Return the (X, Y) coordinate for the center point of the cell that contains the specified text.  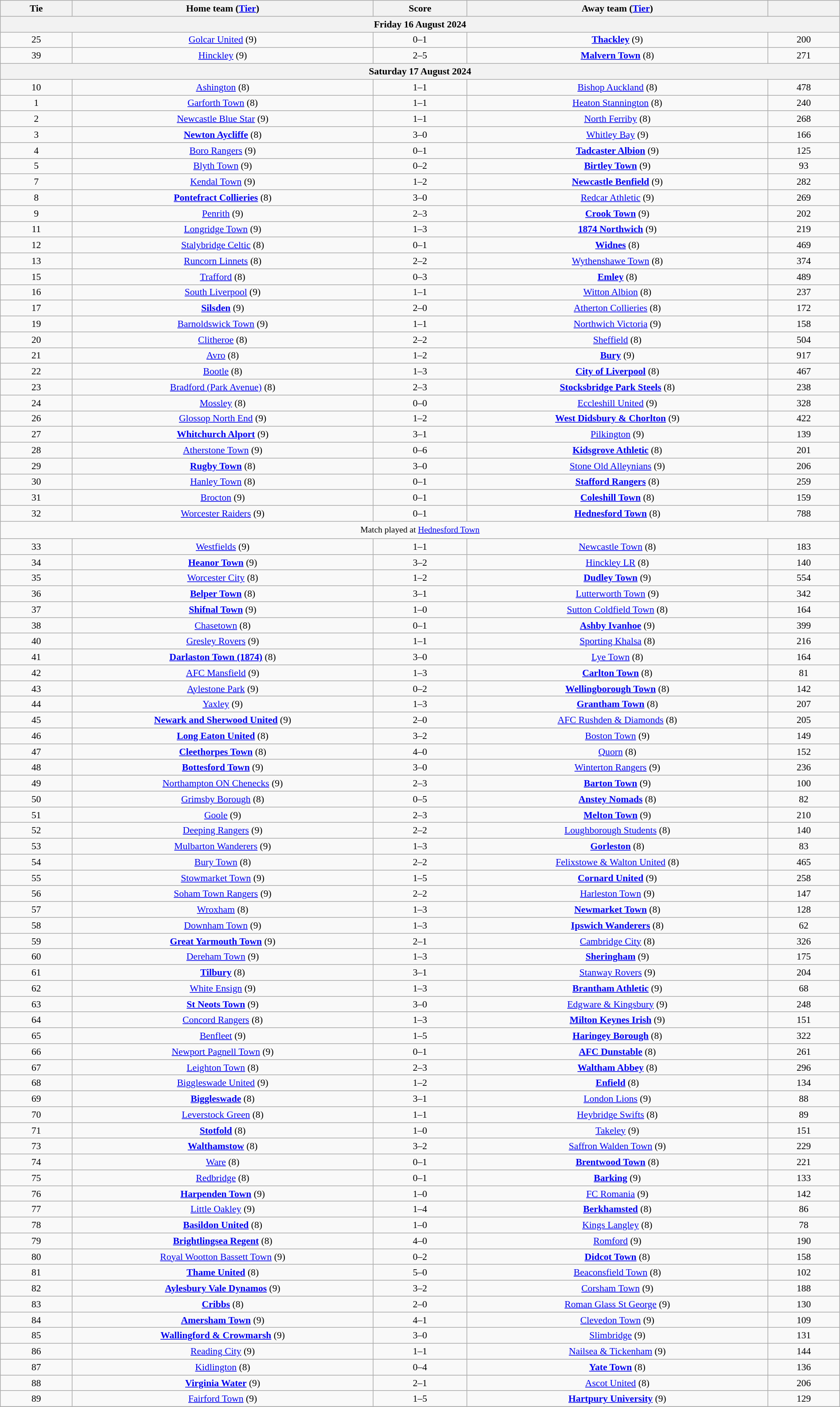
AFC Dunstable (8) (618, 1052)
Glossop North End (9) (222, 419)
Dudley Town (9) (618, 578)
57 (36, 909)
Heanor Town (9) (222, 563)
Northampton ON Chenecks (9) (222, 783)
Coleshill Town (8) (618, 498)
30 (36, 482)
2 (36, 119)
Newcastle Blue Star (9) (222, 119)
59 (36, 941)
Dereham Town (9) (222, 957)
Brentwood Town (8) (618, 1162)
Slimbridge (9) (618, 1336)
23 (36, 387)
Kings Langley (8) (618, 1225)
Reading City (9) (222, 1352)
202 (804, 214)
Hinckley LR (8) (618, 563)
917 (804, 356)
Stanway Rovers (9) (618, 973)
Harleston Town (9) (618, 894)
AFC Mansfield (9) (222, 673)
69 (36, 1099)
Felixstowe & Walton United (8) (618, 862)
Royal Wootton Bassett Town (9) (222, 1257)
70 (36, 1115)
478 (804, 87)
Leverstock Green (8) (222, 1115)
125 (804, 151)
Great Yarmouth Town (9) (222, 941)
Benfleet (9) (222, 1036)
Brightlingsea Regent (8) (222, 1241)
Mossley (8) (222, 403)
Thackley (9) (618, 40)
Malvern Town (8) (618, 56)
Friday 16 August 2024 (420, 24)
Bradford (Park Avenue) (8) (222, 387)
Virginia Water (9) (222, 1383)
19 (36, 324)
St Neots Town (9) (222, 1004)
Score (420, 8)
Leighton Town (8) (222, 1068)
Edgware & Kingsbury (9) (618, 1004)
Brantham Athletic (9) (618, 989)
183 (804, 547)
Nailsea & Tickenham (9) (618, 1352)
Melton Town (9) (618, 815)
Corsham Town (9) (618, 1288)
71 (36, 1131)
76 (36, 1194)
109 (804, 1320)
West Didsbury & Chorlton (9) (618, 419)
26 (36, 419)
Cambridge City (8) (618, 941)
268 (804, 119)
Atherstone Town (9) (222, 451)
102 (804, 1273)
Hanley Town (8) (222, 482)
33 (36, 547)
Blyth Town (9) (222, 166)
Cornard United (9) (618, 878)
36 (36, 594)
Newton Aycliffe (8) (222, 135)
Redbridge (8) (222, 1178)
Lutterworth Town (9) (618, 594)
Hartpury University (9) (618, 1399)
5 (36, 166)
100 (804, 783)
21 (36, 356)
8 (36, 198)
133 (804, 1178)
Mulbarton Wanderers (9) (222, 847)
Wallingford & Crowmarsh (9) (222, 1336)
Quorn (8) (618, 752)
467 (804, 372)
238 (804, 387)
Darlaston Town (1874) (8) (222, 657)
201 (804, 451)
Brocton (9) (222, 498)
Pilkington (9) (618, 435)
Penrith (9) (222, 214)
149 (804, 736)
Stone Old Alleynians (9) (618, 466)
248 (804, 1004)
Emley (8) (618, 277)
Northwich Victoria (9) (618, 324)
240 (804, 103)
29 (36, 466)
Rugby Town (8) (222, 466)
Longridge Town (9) (222, 229)
Avro (8) (222, 356)
24 (36, 403)
Yaxley (9) (222, 704)
Boro Rangers (9) (222, 151)
AFC Rushden & Diamonds (8) (618, 720)
87 (36, 1367)
74 (36, 1162)
Newark and Sherwood United (9) (222, 720)
469 (804, 245)
Boston Town (9) (618, 736)
0–4 (420, 1367)
11 (36, 229)
Kidlington (8) (222, 1367)
Birtley Town (9) (618, 166)
237 (804, 292)
Goole (9) (222, 815)
4–1 (420, 1320)
Stotfold (8) (222, 1131)
Clevedon Town (9) (618, 1320)
41 (36, 657)
Biggleswade (8) (222, 1099)
Whitchurch Alport (9) (222, 435)
38 (36, 626)
Romford (9) (618, 1241)
Aylesbury Vale Dynamos (9) (222, 1288)
10 (36, 87)
Carlton Town (8) (618, 673)
Newmarket Town (8) (618, 909)
Anstey Nomads (8) (618, 799)
28 (36, 451)
Tadcaster Albion (9) (618, 151)
Kidsgrove Athletic (8) (618, 451)
399 (804, 626)
200 (804, 40)
5–0 (420, 1273)
342 (804, 594)
188 (804, 1288)
Gorleston (8) (618, 847)
Lye Town (8) (618, 657)
35 (36, 578)
1 (36, 103)
7 (36, 182)
58 (36, 925)
22 (36, 372)
Widnes (8) (618, 245)
Runcorn Linnets (8) (222, 261)
Newcastle Town (8) (618, 547)
Saturday 17 August 2024 (420, 72)
31 (36, 498)
Wythenshawe Town (8) (618, 261)
3 (36, 135)
77 (36, 1209)
4 (36, 151)
Cribbs (8) (222, 1304)
FC Romania (9) (618, 1194)
Bootle (8) (222, 372)
Belper Town (8) (222, 594)
Newport Pagnell Town (9) (222, 1052)
Barton Town (9) (618, 783)
25 (36, 40)
37 (36, 610)
Thame United (8) (222, 1273)
152 (804, 752)
2–5 (420, 56)
328 (804, 403)
43 (36, 689)
Haringey Borough (8) (618, 1036)
Ashington (8) (222, 87)
20 (36, 340)
0–0 (420, 403)
207 (804, 704)
296 (804, 1068)
134 (804, 1083)
Worcester Raiders (9) (222, 513)
Aylestone Park (9) (222, 689)
Stafford Rangers (8) (618, 482)
0–6 (420, 451)
144 (804, 1352)
Westfields (9) (222, 547)
Long Eaton United (8) (222, 736)
75 (36, 1178)
Harpenden Town (9) (222, 1194)
131 (804, 1336)
53 (36, 847)
27 (36, 435)
271 (804, 56)
51 (36, 815)
Pontefract Collieries (8) (222, 198)
56 (36, 894)
73 (36, 1147)
Chasetown (8) (222, 626)
0–5 (420, 799)
London Lions (9) (618, 1099)
40 (36, 641)
Sporting Khalsa (8) (618, 641)
63 (36, 1004)
Bishop Auckland (8) (618, 87)
City of Liverpool (8) (618, 372)
Whitley Bay (9) (618, 135)
Deeping Rangers (9) (222, 831)
1–4 (420, 1209)
Shifnal Town (9) (222, 610)
Match played at Hednesford Town (420, 530)
9 (36, 214)
Saffron Walden Town (9) (618, 1147)
Ashby Ivanhoe (9) (618, 626)
80 (36, 1257)
54 (36, 862)
Stowmarket Town (9) (222, 878)
48 (36, 768)
Little Oakley (9) (222, 1209)
Newcastle Benfield (9) (618, 182)
172 (804, 308)
85 (36, 1336)
Kendal Town (9) (222, 182)
Wellingborough Town (8) (618, 689)
Heybridge Swifts (8) (618, 1115)
Beaconsfield Town (8) (618, 1273)
93 (804, 166)
139 (804, 435)
49 (36, 783)
Stocksbridge Park Steels (8) (618, 387)
Barnoldswick Town (9) (222, 324)
Grantham Town (8) (618, 704)
White Ensign (9) (222, 989)
Amersham Town (9) (222, 1320)
13 (36, 261)
34 (36, 563)
Concord Rangers (8) (222, 1020)
216 (804, 641)
42 (36, 673)
52 (36, 831)
128 (804, 909)
45 (36, 720)
374 (804, 261)
Tie (36, 8)
Downham Town (9) (222, 925)
Witton Albion (8) (618, 292)
Clitheroe (8) (222, 340)
788 (804, 513)
15 (36, 277)
504 (804, 340)
16 (36, 292)
Golcar United (9) (222, 40)
229 (804, 1147)
147 (804, 894)
Didcot Town (8) (618, 1257)
32 (36, 513)
0–3 (420, 277)
39 (36, 56)
Sheffield (8) (618, 340)
Sheringham (9) (618, 957)
Biggleswade United (9) (222, 1083)
136 (804, 1367)
12 (36, 245)
210 (804, 815)
Walthamstow (8) (222, 1147)
Redcar Athletic (9) (618, 198)
Hinckley (9) (222, 56)
259 (804, 482)
Fairford Town (9) (222, 1399)
Gresley Rovers (9) (222, 641)
465 (804, 862)
130 (804, 1304)
Cleethorpes Town (8) (222, 752)
Bury (9) (618, 356)
Silsden (9) (222, 308)
Hednesford Town (8) (618, 513)
Worcester City (8) (222, 578)
166 (804, 135)
129 (804, 1399)
Takeley (9) (618, 1131)
North Ferriby (8) (618, 119)
Ipswich Wanderers (8) (618, 925)
175 (804, 957)
Barking (9) (618, 1178)
84 (36, 1320)
236 (804, 768)
64 (36, 1020)
Bottesford Town (9) (222, 768)
Wroxham (8) (222, 909)
Grimsby Borough (8) (222, 799)
66 (36, 1052)
Tilbury (8) (222, 973)
Soham Town Rangers (9) (222, 894)
261 (804, 1052)
65 (36, 1036)
Enfield (8) (618, 1083)
Atherton Collieries (8) (618, 308)
Bury Town (8) (222, 862)
221 (804, 1162)
Garforth Town (8) (222, 103)
44 (36, 704)
269 (804, 198)
282 (804, 182)
258 (804, 878)
190 (804, 1241)
46 (36, 736)
Basildon United (8) (222, 1225)
Heaton Stannington (8) (618, 103)
Trafford (8) (222, 277)
47 (36, 752)
322 (804, 1036)
Loughborough Students (8) (618, 831)
205 (804, 720)
159 (804, 498)
326 (804, 941)
Berkhamsted (8) (618, 1209)
60 (36, 957)
Milton Keynes Irish (9) (618, 1020)
Yate Town (8) (618, 1367)
489 (804, 277)
Sutton Coldfield Town (8) (618, 610)
Away team (Tier) (618, 8)
67 (36, 1068)
422 (804, 419)
Crook Town (9) (618, 214)
South Liverpool (9) (222, 292)
Waltham Abbey (8) (618, 1068)
Stalybridge Celtic (8) (222, 245)
Ware (8) (222, 1162)
50 (36, 799)
219 (804, 229)
Winterton Rangers (9) (618, 768)
1874 Northwich (9) (618, 229)
Home team (Tier) (222, 8)
554 (804, 578)
Eccleshill United (9) (618, 403)
61 (36, 973)
17 (36, 308)
79 (36, 1241)
204 (804, 973)
55 (36, 878)
Roman Glass St George (9) (618, 1304)
Ascot United (8) (618, 1383)
